Determine the [x, y] coordinate at the center of the cell enclosing the given text.  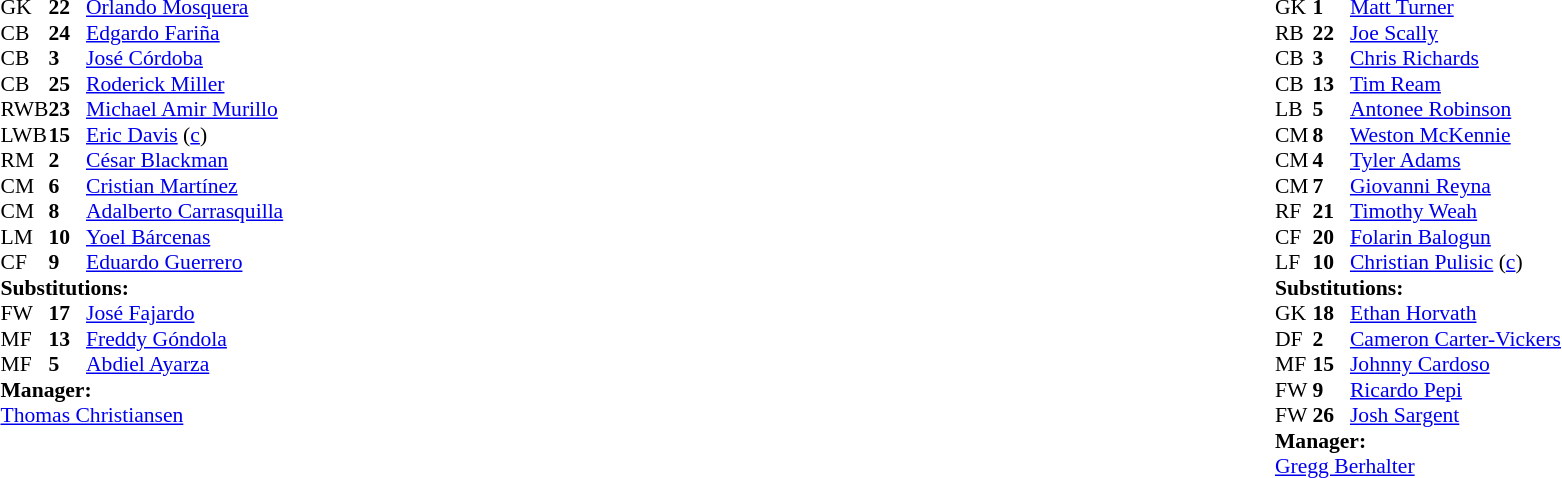
Christian Pulisic (c) [1456, 263]
Johnny Cardoso [1456, 365]
Freddy Góndola [184, 339]
RB [1294, 33]
6 [67, 186]
Edgardo Fariña [184, 33]
Adalberto Carrasquilla [184, 211]
José Fajardo [184, 313]
Ricardo Pepi [1456, 390]
Joe Scally [1456, 33]
17 [67, 313]
Cristian Martínez [184, 186]
LF [1294, 263]
23 [67, 109]
24 [67, 33]
20 [1331, 237]
César Blackman [184, 161]
Eric Davis (c) [184, 135]
Abdiel Ayarza [184, 365]
Cameron Carter-Vickers [1456, 339]
4 [1331, 161]
RM [24, 161]
Thomas Christiansen [142, 415]
25 [67, 84]
GK [1294, 313]
22 [1331, 33]
Eduardo Guerrero [184, 263]
DF [1294, 339]
Folarin Balogun [1456, 237]
Yoel Bárcenas [184, 237]
José Córdoba [184, 59]
Chris Richards [1456, 59]
LM [24, 237]
21 [1331, 211]
LWB [24, 135]
Tyler Adams [1456, 161]
Giovanni Reyna [1456, 186]
Timothy Weah [1456, 211]
Weston McKennie [1456, 135]
26 [1331, 415]
Antonee Robinson [1456, 109]
RWB [24, 109]
RF [1294, 211]
Roderick Miller [184, 84]
7 [1331, 186]
Tim Ream [1456, 84]
Ethan Horvath [1456, 313]
LB [1294, 109]
Michael Amir Murillo [184, 109]
Josh Sargent [1456, 415]
18 [1331, 313]
